Capture the cell that displays the provided text and extract its [x, y] central coordinate. 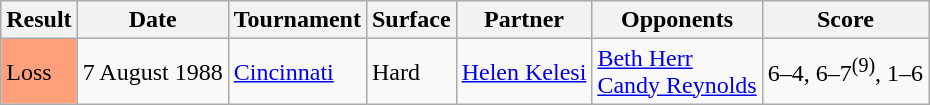
Partner [524, 20]
Result [39, 20]
Surface [411, 20]
6–4, 6–7(9), 1–6 [845, 72]
Beth Herr Candy Reynolds [677, 72]
Cincinnati [297, 72]
Hard [411, 72]
Score [845, 20]
Opponents [677, 20]
Tournament [297, 20]
7 August 1988 [152, 72]
Date [152, 20]
Loss [39, 72]
Helen Kelesi [524, 72]
